Identify which cell holds the provided text, then report its (X, Y) central coordinate. 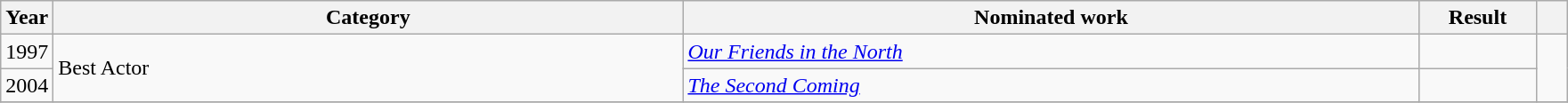
1997 (27, 51)
Our Friends in the North (1051, 51)
Nominated work (1051, 18)
The Second Coming (1051, 85)
2004 (27, 85)
Category (369, 18)
Result (1478, 18)
Best Actor (369, 68)
Year (27, 18)
